From the cell containing the given text, extract its center point as (x, y) coordinate. 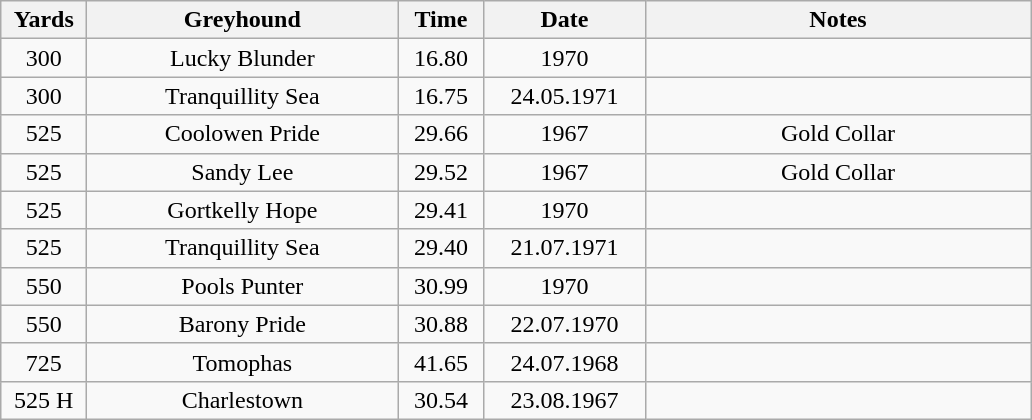
24.05.1971 (564, 96)
30.88 (441, 324)
30.54 (441, 400)
525 H (44, 400)
22.07.1970 (564, 324)
Lucky Blunder (242, 58)
Yards (44, 20)
Greyhound (242, 20)
Barony Pride (242, 324)
16.75 (441, 96)
Coolowen Pride (242, 134)
29.52 (441, 172)
Date (564, 20)
24.07.1968 (564, 362)
Pools Punter (242, 286)
Charlestown (242, 400)
21.07.1971 (564, 248)
29.66 (441, 134)
30.99 (441, 286)
29.41 (441, 210)
Tomophas (242, 362)
29.40 (441, 248)
23.08.1967 (564, 400)
41.65 (441, 362)
725 (44, 362)
Time (441, 20)
Sandy Lee (242, 172)
16.80 (441, 58)
Gortkelly Hope (242, 210)
Notes (838, 20)
